From the cell containing the given text, extract its center point as (X, Y) coordinate. 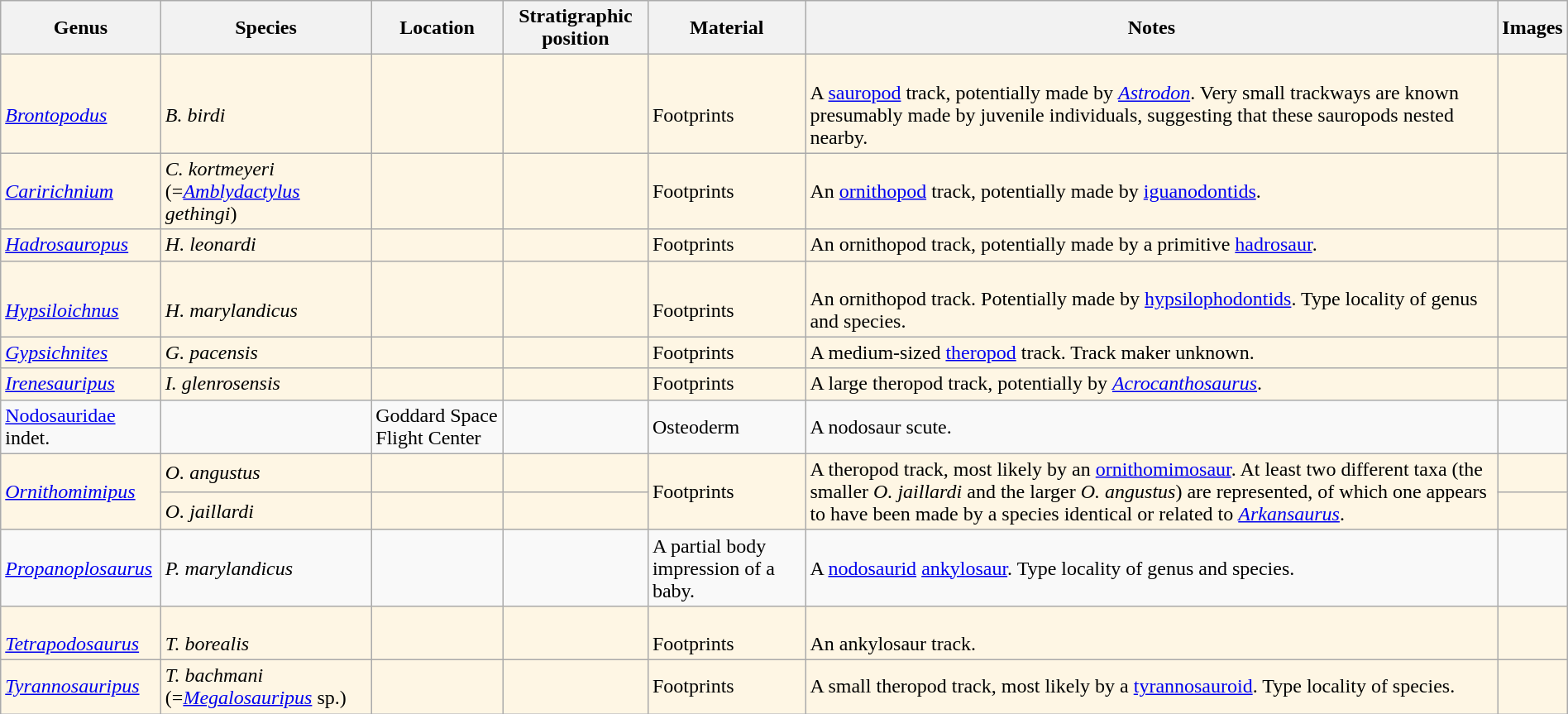
O. angustus (265, 472)
Hadrosauropus (81, 245)
G. pacensis (265, 352)
T. borealis (265, 632)
Brontopodus (81, 104)
Tetrapodosaurus (81, 632)
Stratigraphic position (576, 28)
O. jaillardi (265, 510)
T. bachmani (=Megalosauripus sp.) (265, 687)
Nodosauridae indet. (81, 427)
H. leonardi (265, 245)
Goddard Space Flight Center (437, 427)
A large theropod track, potentially by Acrocanthosaurus. (1151, 384)
Species (265, 28)
A nodosaurid ankylosaur. Type locality of genus and species. (1151, 568)
Irenesauripus (81, 384)
Hypsiloichnus (81, 299)
A small theropod track, most likely by a tyrannosauroid. Type locality of species. (1151, 687)
An ankylosaur track. (1151, 632)
A medium-sized theropod track. Track maker unknown. (1151, 352)
B. birdi (265, 104)
Notes (1151, 28)
Osteoderm (726, 427)
Tyrannosauripus (81, 687)
Material (726, 28)
Genus (81, 28)
An ornithopod track. Potentially made by hypsilophodontids. Type locality of genus and species. (1151, 299)
A partial body impression of a baby. (726, 568)
Location (437, 28)
An ornithopod track, potentially made by a primitive hadrosaur. (1151, 245)
Caririchnium (81, 191)
An ornithopod track, potentially made by iguanodontids. (1151, 191)
Propanoplosaurus (81, 568)
Gypsichnites (81, 352)
P. marylandicus (265, 568)
C. kortmeyeri (=Amblydactylus gethingi) (265, 191)
H. marylandicus (265, 299)
I. glenrosensis (265, 384)
A nodosaur scute. (1151, 427)
Images (1532, 28)
Ornithomimipus (81, 491)
